Capture the cell that displays the provided text and extract its (x, y) central coordinate. 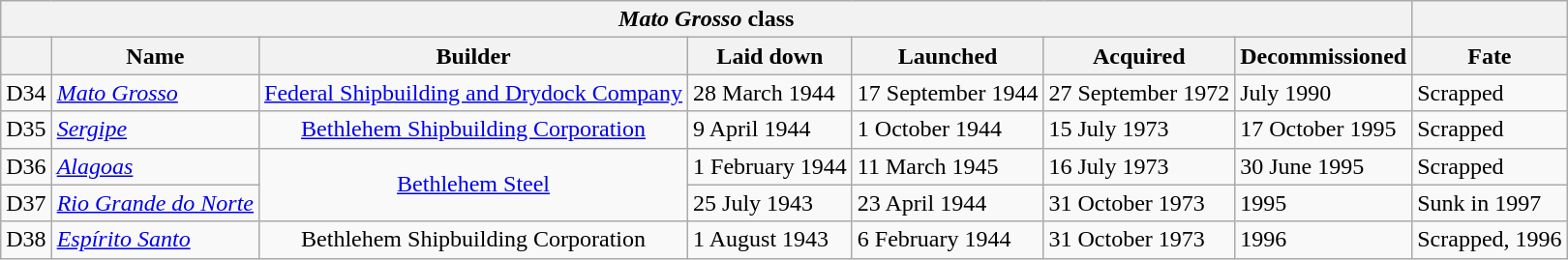
Alagoas (155, 166)
1 October 1944 (948, 130)
30 June 1995 (1324, 166)
Launched (948, 56)
Sergipe (155, 130)
17 October 1995 (1324, 130)
27 September 1972 (1139, 93)
1995 (1324, 203)
16 July 1973 (1139, 166)
28 March 1944 (770, 93)
Mato Grosso class (707, 19)
15 July 1973 (1139, 130)
Mato Grosso (155, 93)
11 March 1945 (948, 166)
17 September 1944 (948, 93)
Builder (474, 56)
Rio Grande do Norte (155, 203)
Laid down (770, 56)
25 July 1943 (770, 203)
D34 (26, 93)
23 April 1944 (948, 203)
Name (155, 56)
D36 (26, 166)
6 February 1944 (948, 240)
Espírito Santo (155, 240)
Acquired (1139, 56)
Federal Shipbuilding and Drydock Company (474, 93)
1996 (1324, 240)
Decommissioned (1324, 56)
Fate (1490, 56)
D37 (26, 203)
Scrapped, 1996 (1490, 240)
July 1990 (1324, 93)
1 February 1944 (770, 166)
D38 (26, 240)
1 August 1943 (770, 240)
Bethlehem Steel (474, 185)
Sunk in 1997 (1490, 203)
D35 (26, 130)
9 April 1944 (770, 130)
